Search for the cell housing the specified text and yield its (X, Y) center coordinate. 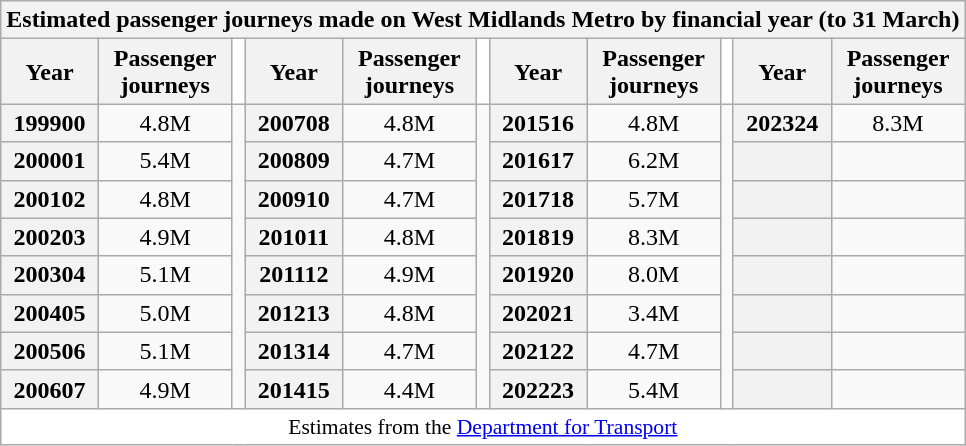
200203 (50, 237)
199900 (50, 123)
201314 (294, 351)
200304 (50, 275)
201920 (538, 275)
202223 (538, 389)
201112 (294, 275)
200708 (294, 123)
Estimated passenger journeys made on West Midlands Metro by financial year (to 31 March) (483, 20)
201011 (294, 237)
200102 (50, 199)
202122 (538, 351)
Estimates from the Department for Transport (483, 426)
201718 (538, 199)
3.4M (654, 313)
200607 (50, 389)
200910 (294, 199)
4.4M (410, 389)
5.0M (165, 313)
200809 (294, 161)
202324 (782, 123)
5.7M (654, 199)
201516 (538, 123)
201213 (294, 313)
201617 (538, 161)
6.2M (654, 161)
201415 (294, 389)
200001 (50, 161)
200506 (50, 351)
201819 (538, 237)
202021 (538, 313)
200405 (50, 313)
8.0M (654, 275)
